Scan for the cell matching the given text and deliver its [X, Y] coordinate at center. 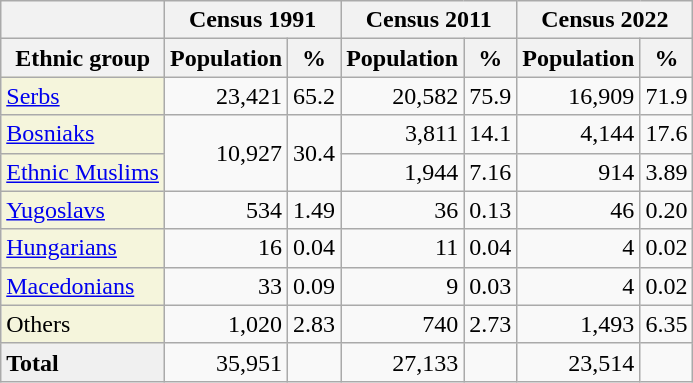
9 [402, 286]
534 [226, 210]
2.83 [314, 324]
11 [402, 248]
14.1 [490, 134]
2.73 [490, 324]
30.4 [314, 153]
Census 1991 [252, 20]
Yugoslavs [83, 210]
1.49 [314, 210]
23,421 [226, 96]
17.6 [666, 134]
Serbs [83, 96]
35,951 [226, 362]
1,020 [226, 324]
740 [402, 324]
Ethnic Muslims [83, 172]
33 [226, 286]
Others [83, 324]
23,514 [578, 362]
0.20 [666, 210]
1,944 [402, 172]
16 [226, 248]
3,811 [402, 134]
Census 2022 [605, 20]
75.9 [490, 96]
3.89 [666, 172]
Bosniaks [83, 134]
7.16 [490, 172]
4,144 [578, 134]
914 [578, 172]
Total [83, 362]
Ethnic group [83, 58]
0.03 [490, 286]
16,909 [578, 96]
10,927 [226, 153]
0.09 [314, 286]
36 [402, 210]
Hungarians [83, 248]
Census 2011 [429, 20]
6.35 [666, 324]
46 [578, 210]
20,582 [402, 96]
65.2 [314, 96]
Macedonians [83, 286]
27,133 [402, 362]
0.13 [490, 210]
71.9 [666, 96]
1,493 [578, 324]
